Identify which cell holds the provided text, then report its (X, Y) central coordinate. 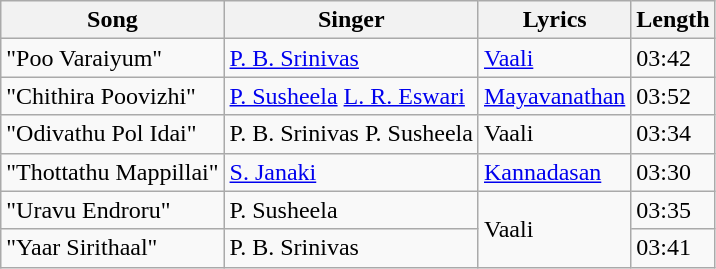
03:35 (673, 210)
P. Susheela L. R. Eswari (351, 96)
"Uravu Endroru" (112, 210)
"Chithira Poovizhi" (112, 96)
03:34 (673, 134)
"Poo Varaiyum" (112, 58)
Mayavanathan (554, 96)
"Thottathu Mappillai" (112, 172)
Kannadasan (554, 172)
"Odivathu Pol Idai" (112, 134)
03:52 (673, 96)
P. Susheela (351, 210)
Lyrics (554, 20)
Singer (351, 20)
P. B. Srinivas P. Susheela (351, 134)
Length (673, 20)
03:42 (673, 58)
"Yaar Sirithaal" (112, 248)
03:30 (673, 172)
S. Janaki (351, 172)
03:41 (673, 248)
Song (112, 20)
